Capture the cell that displays the provided text and extract its (x, y) central coordinate. 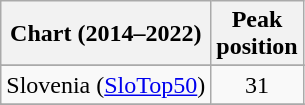
Slovenia (SloTop50) (106, 85)
31 (257, 85)
Chart (2014–2022) (106, 34)
Peakposition (257, 34)
